Pinpoint the cell where the given text exists, returning its [x, y] midpoint coordinate. 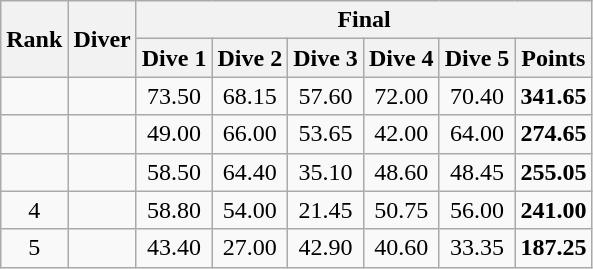
Dive 5 [477, 58]
70.40 [477, 96]
58.80 [174, 210]
187.25 [554, 248]
48.60 [401, 172]
Dive 1 [174, 58]
255.05 [554, 172]
72.00 [401, 96]
21.45 [326, 210]
Final [364, 20]
27.00 [250, 248]
57.60 [326, 96]
Dive 2 [250, 58]
48.45 [477, 172]
56.00 [477, 210]
4 [34, 210]
33.35 [477, 248]
5 [34, 248]
54.00 [250, 210]
241.00 [554, 210]
64.00 [477, 134]
Rank [34, 39]
274.65 [554, 134]
42.90 [326, 248]
Points [554, 58]
53.65 [326, 134]
341.65 [554, 96]
42.00 [401, 134]
68.15 [250, 96]
73.50 [174, 96]
64.40 [250, 172]
43.40 [174, 248]
58.50 [174, 172]
Dive 4 [401, 58]
66.00 [250, 134]
50.75 [401, 210]
49.00 [174, 134]
40.60 [401, 248]
35.10 [326, 172]
Diver [102, 39]
Dive 3 [326, 58]
